Identify which cell holds the provided text, then report its (X, Y) central coordinate. 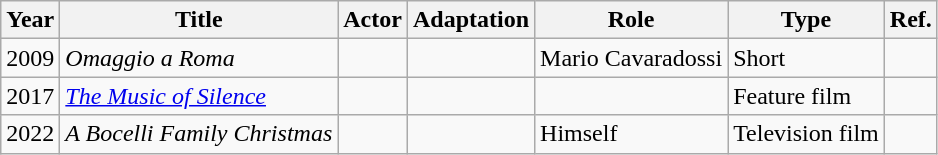
The Music of Silence (199, 96)
A Bocelli Family Christmas (199, 134)
Adaptation (470, 20)
Feature film (806, 96)
2017 (30, 96)
Ref. (910, 20)
Year (30, 20)
2009 (30, 58)
Title (199, 20)
2022 (30, 134)
Mario Cavaradossi (632, 58)
Himself (632, 134)
Television film (806, 134)
Actor (373, 20)
Role (632, 20)
Type (806, 20)
Short (806, 58)
Omaggio a Roma (199, 58)
